Return the (X, Y) coordinate for the center point of the cell that contains the specified text.  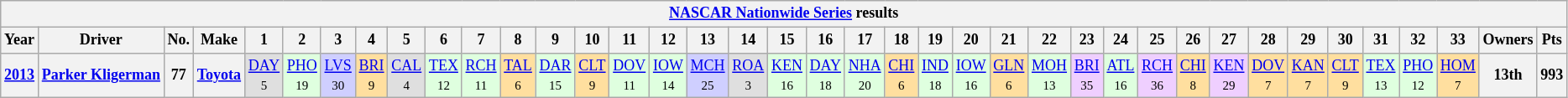
DAY18 (825, 75)
23 (1086, 40)
13 (708, 40)
KEN29 (1229, 75)
RCH11 (481, 75)
17 (865, 40)
30 (1345, 40)
GLN6 (1009, 75)
77 (178, 75)
1 (264, 40)
6 (444, 40)
BRI35 (1086, 75)
24 (1121, 40)
NASCAR Nationwide Series results (784, 13)
16 (825, 40)
DAY5 (264, 75)
CAL4 (406, 75)
27 (1229, 40)
No. (178, 40)
RCH36 (1158, 75)
7 (481, 40)
PHO19 (302, 75)
TAL6 (518, 75)
DAR15 (556, 75)
DOV11 (630, 75)
10 (593, 40)
2 (302, 40)
LVS30 (337, 75)
Toyota (218, 75)
11 (630, 40)
4 (371, 40)
HOM7 (1459, 75)
993 (1552, 75)
CHI6 (902, 75)
19 (935, 40)
KAN7 (1308, 75)
26 (1193, 40)
20 (970, 40)
12 (668, 40)
2013 (20, 75)
33 (1459, 40)
8 (518, 40)
PHO12 (1419, 75)
ATL16 (1121, 75)
31 (1381, 40)
Driver (101, 40)
TEX13 (1381, 75)
IOW16 (970, 75)
15 (787, 40)
13th (1508, 75)
25 (1158, 40)
ROA3 (749, 75)
NHA20 (865, 75)
IOW14 (668, 75)
MCH25 (708, 75)
32 (1419, 40)
Owners (1508, 40)
5 (406, 40)
3 (337, 40)
14 (749, 40)
Parker Kligerman (101, 75)
29 (1308, 40)
18 (902, 40)
DOV7 (1268, 75)
21 (1009, 40)
Make (218, 40)
BRI9 (371, 75)
9 (556, 40)
IND18 (935, 75)
TEX12 (444, 75)
Year (20, 40)
28 (1268, 40)
KEN16 (787, 75)
CHI8 (1193, 75)
22 (1049, 40)
Pts (1552, 40)
MOH13 (1049, 75)
